Detect which cell encompasses the target text, then output its (x, y) center coordinate. 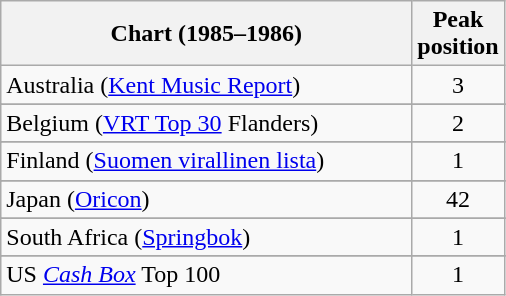
Belgium (VRT Top 30 Flanders) (206, 123)
Chart (1985–1986) (206, 34)
Australia (Kent Music Report) (206, 85)
42 (458, 199)
South Africa (Springbok) (206, 237)
2 (458, 123)
Japan (Oricon) (206, 199)
US Cash Box Top 100 (206, 275)
Peakposition (458, 34)
3 (458, 85)
Finland (Suomen virallinen lista) (206, 161)
